Detect which cell encompasses the target text, then output its [X, Y] center coordinate. 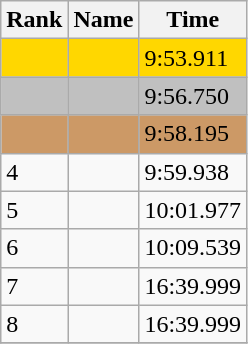
9:59.938 [193, 172]
5 [34, 210]
10:09.539 [193, 248]
4 [34, 172]
9:56.750 [193, 96]
9:53.911 [193, 58]
7 [34, 286]
9:58.195 [193, 134]
6 [34, 248]
8 [34, 324]
Name [104, 20]
Rank [34, 20]
Time [193, 20]
10:01.977 [193, 210]
